Capture the cell that displays the provided text and extract its (X, Y) central coordinate. 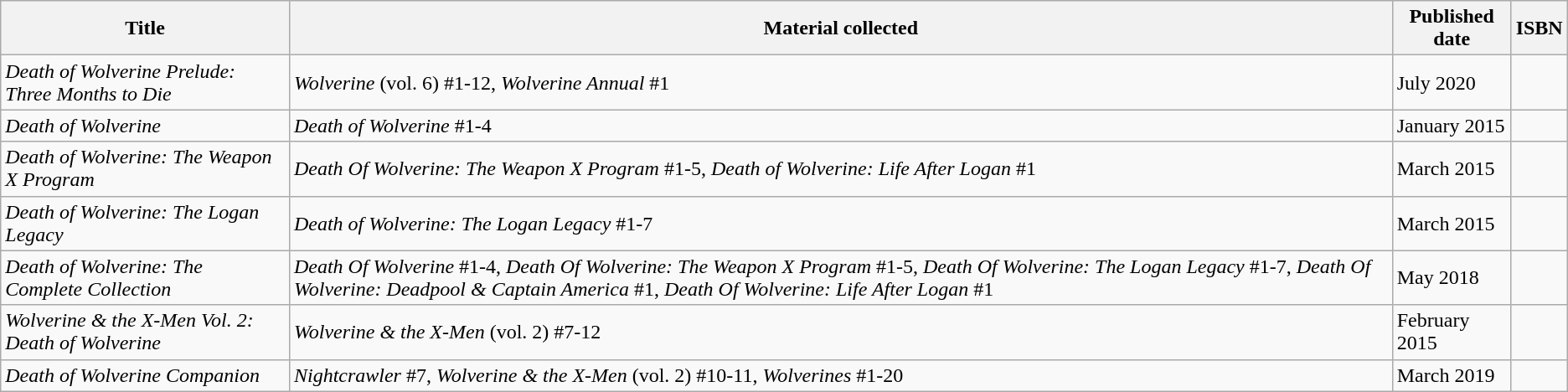
Material collected (841, 28)
Death of Wolverine: The Complete Collection (146, 278)
Published date (1452, 28)
March 2019 (1452, 375)
January 2015 (1452, 126)
Death of Wolverine Prelude: Three Months to Die (146, 82)
Wolverine & the X-Men (vol. 2) #7-12 (841, 332)
Death Of Wolverine: The Weapon X Program #1-5, Death of Wolverine: Life After Logan #1 (841, 169)
ISBN (1540, 28)
May 2018 (1452, 278)
Death of Wolverine (146, 126)
Death of Wolverine #1-4 (841, 126)
Wolverine (vol. 6) #1-12, Wolverine Annual #1 (841, 82)
July 2020 (1452, 82)
Nightcrawler #7, Wolverine & the X-Men (vol. 2) #10-11, Wolverines #1-20 (841, 375)
Death of Wolverine: The Logan Legacy (146, 223)
Wolverine & the X-Men Vol. 2: Death of Wolverine (146, 332)
Death of Wolverine: The Logan Legacy #1-7 (841, 223)
February 2015 (1452, 332)
Title (146, 28)
Death of Wolverine Companion (146, 375)
Death of Wolverine: The Weapon X Program (146, 169)
